Return [x, y] of the center of cell containing provided text 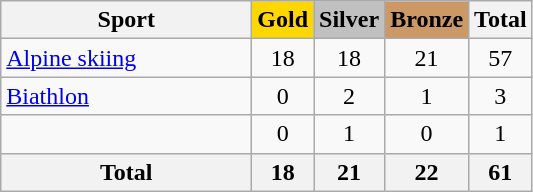
Biathlon [126, 96]
22 [427, 172]
Silver [350, 20]
2 [350, 96]
57 [501, 58]
Sport [126, 20]
Gold [283, 20]
3 [501, 96]
Bronze [427, 20]
61 [501, 172]
Alpine skiing [126, 58]
